From the cell containing the given text, extract its center point as (X, Y) coordinate. 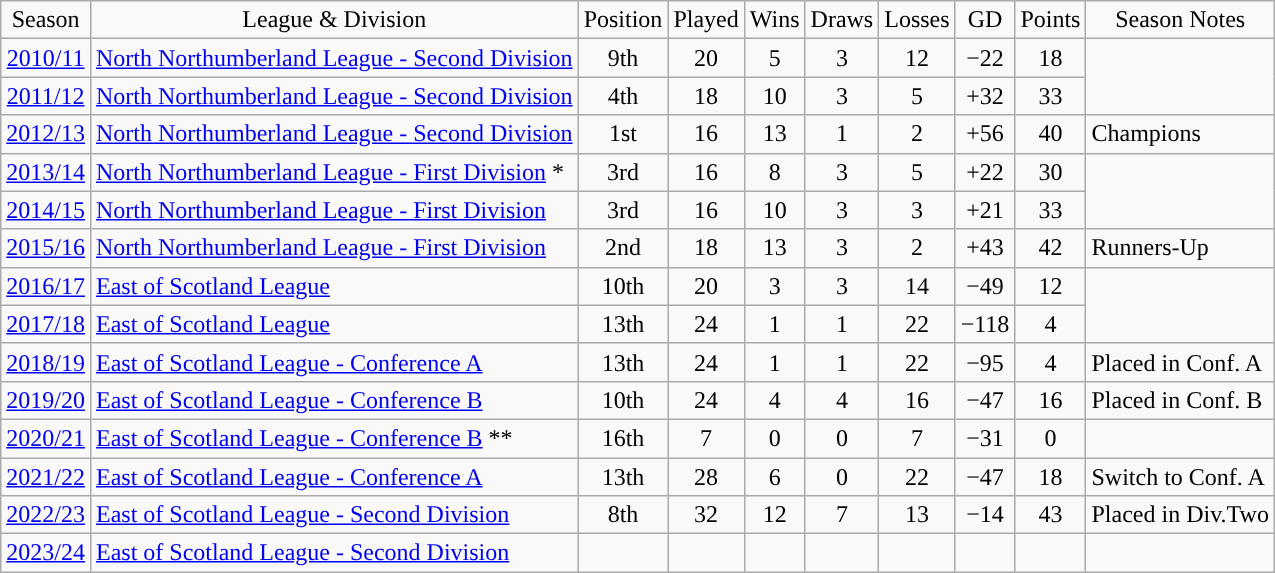
2013/14 (46, 172)
43 (1050, 515)
Losses (917, 20)
32 (706, 515)
2022/23 (46, 515)
Runners-Up (1180, 248)
League & Division (334, 20)
2023/24 (46, 553)
2018/19 (46, 362)
−49 (985, 286)
2021/22 (46, 477)
Played (706, 20)
2011/12 (46, 96)
8th (623, 515)
2019/20 (46, 400)
2010/11 (46, 58)
East of Scotland League - Conference B ** (334, 438)
Placed in Div.Two (1180, 515)
14 (917, 286)
Points (1050, 20)
Season (46, 20)
Champions (1180, 134)
2012/13 (46, 134)
2017/18 (46, 324)
−31 (985, 438)
−118 (985, 324)
GD (985, 20)
+56 (985, 134)
Placed in Conf. A (1180, 362)
East of Scotland League - Conference B (334, 400)
Wins (774, 20)
+32 (985, 96)
+21 (985, 210)
16th (623, 438)
−95 (985, 362)
8 (774, 172)
Position (623, 20)
2020/21 (46, 438)
Draws (842, 20)
9th (623, 58)
4th (623, 96)
30 (1050, 172)
2016/17 (46, 286)
+43 (985, 248)
2015/16 (46, 248)
Switch to Conf. A (1180, 477)
North Northumberland League - First Division * (334, 172)
2014/15 (46, 210)
6 (774, 477)
−22 (985, 58)
1st (623, 134)
−14 (985, 515)
40 (1050, 134)
+22 (985, 172)
2nd (623, 248)
Season Notes (1180, 20)
28 (706, 477)
42 (1050, 248)
Placed in Conf. B (1180, 400)
